Find where the given text appears and provide that cell's center as [x, y] coordinate. 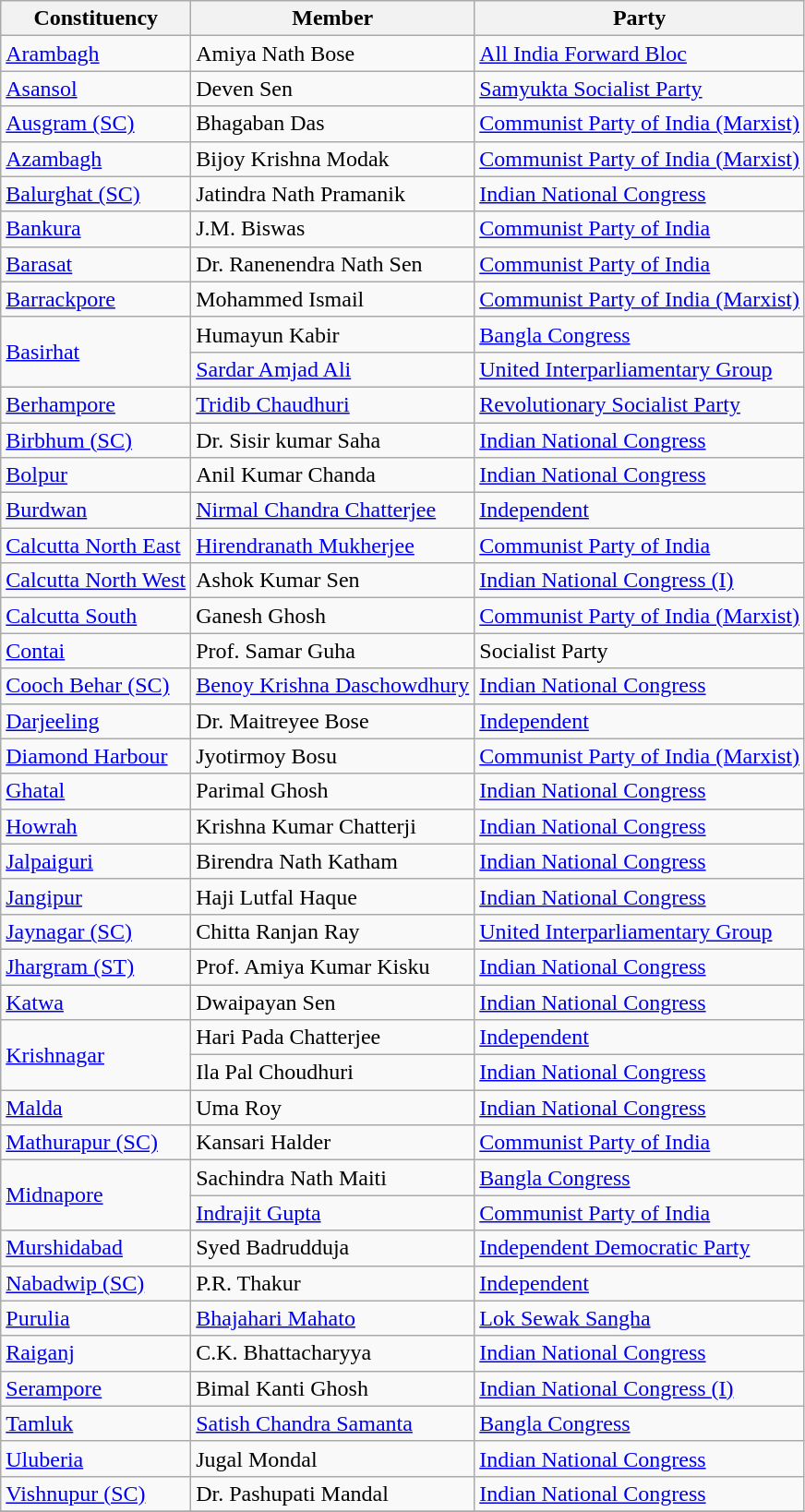
Dr. Pashupati Mandal [332, 1494]
Satish Chandra Samanta [332, 1423]
Dr. Maitreyee Bose [332, 721]
Vishnupur (SC) [96, 1494]
Arambagh [96, 54]
All India Forward Bloc [640, 54]
Balurghat (SC) [96, 194]
Cooch Behar (SC) [96, 686]
Barrackpore [96, 299]
Krishna Kumar Chatterji [332, 826]
Krishnagar [96, 1055]
Chitta Ranjan Ray [332, 931]
Jugal Mondal [332, 1458]
Constituency [96, 18]
C.K. Bhattacharyya [332, 1353]
Lok Sewak Sangha [640, 1318]
Asansol [96, 89]
Purulia [96, 1318]
Raiganj [96, 1353]
Samyukta Socialist Party [640, 89]
Midnapore [96, 1195]
Bijoy Krishna Modak [332, 159]
Birbhum (SC) [96, 440]
Anil Kumar Chanda [332, 475]
Ashok Kumar Sen [332, 581]
Jatindra Nath Pramanik [332, 194]
Kansari Halder [332, 1143]
Party [640, 18]
Malda [96, 1108]
Calcutta North East [96, 546]
Nabadwip (SC) [96, 1283]
Hirendranath Mukherjee [332, 546]
Bimal Kanti Ghosh [332, 1388]
Independent Democratic Party [640, 1248]
Bolpur [96, 475]
Serampore [96, 1388]
J.M. Biswas [332, 229]
Jalpaiguri [96, 861]
Calcutta South [96, 616]
P.R. Thakur [332, 1283]
Syed Badrudduja [332, 1248]
Basirhat [96, 352]
Azambagh [96, 159]
Dr. Sisir kumar Saha [332, 440]
Burdwan [96, 510]
Dr. Ranenendra Nath Sen [332, 264]
Sardar Amjad Ali [332, 369]
Jaynagar (SC) [96, 931]
Ausgram (SC) [96, 124]
Katwa [96, 1002]
Member [332, 18]
Dwaipayan Sen [332, 1002]
Berhampore [96, 404]
Ila Pal Choudhuri [332, 1073]
Diamond Harbour [96, 756]
Bhajahari Mahato [332, 1318]
Haji Lutfal Haque [332, 896]
Hari Pada Chatterjee [332, 1038]
Calcutta North West [96, 581]
Birendra Nath Katham [332, 861]
Uluberia [96, 1458]
Mathurapur (SC) [96, 1143]
Parimal Ghosh [332, 791]
Deven Sen [332, 89]
Howrah [96, 826]
Bankura [96, 229]
Tamluk [96, 1423]
Jyotirmoy Bosu [332, 756]
Sachindra Nath Maiti [332, 1178]
Contai [96, 651]
Humayun Kabir [332, 334]
Socialist Party [640, 651]
Uma Roy [332, 1108]
Jangipur [96, 896]
Nirmal Chandra Chatterjee [332, 510]
Prof. Amiya Kumar Kisku [332, 966]
Mohammed Ismail [332, 299]
Darjeeling [96, 721]
Bhagaban Das [332, 124]
Benoy Krishna Daschowdhury [332, 686]
Tridib Chaudhuri [332, 404]
Jhargram (ST) [96, 966]
Ganesh Ghosh [332, 616]
Indrajit Gupta [332, 1213]
Amiya Nath Bose [332, 54]
Revolutionary Socialist Party [640, 404]
Prof. Samar Guha [332, 651]
Barasat [96, 264]
Murshidabad [96, 1248]
Ghatal [96, 791]
